Return (x, y) of the center of cell containing provided text 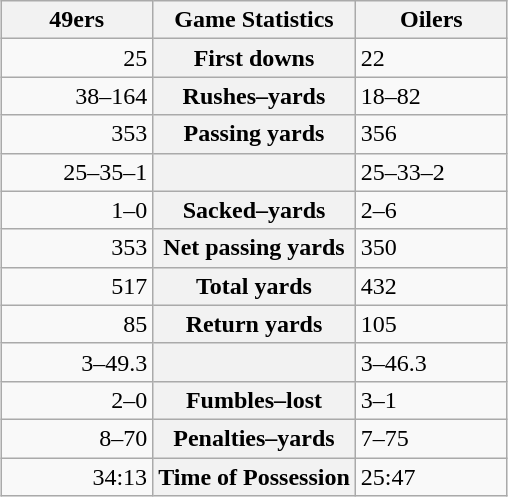
1–0 (77, 210)
517 (77, 286)
356 (431, 134)
350 (431, 248)
432 (431, 286)
85 (77, 324)
Rushes–yards (254, 96)
8–70 (77, 438)
3–49.3 (77, 362)
Total yards (254, 286)
3–1 (431, 400)
Penalties–yards (254, 438)
Passing yards (254, 134)
Time of Possession (254, 477)
2–0 (77, 400)
Net passing yards (254, 248)
7–75 (431, 438)
38–164 (77, 96)
49ers (77, 20)
Return yards (254, 324)
3–46.3 (431, 362)
First downs (254, 58)
2–6 (431, 210)
25–35–1 (77, 172)
Game Statistics (254, 20)
18–82 (431, 96)
105 (431, 324)
Oilers (431, 20)
25:47 (431, 477)
Sacked–yards (254, 210)
25 (77, 58)
34:13 (77, 477)
22 (431, 58)
25–33–2 (431, 172)
Fumbles–lost (254, 400)
